Provide the (X, Y) coordinate of the cell's center where the given text is located.  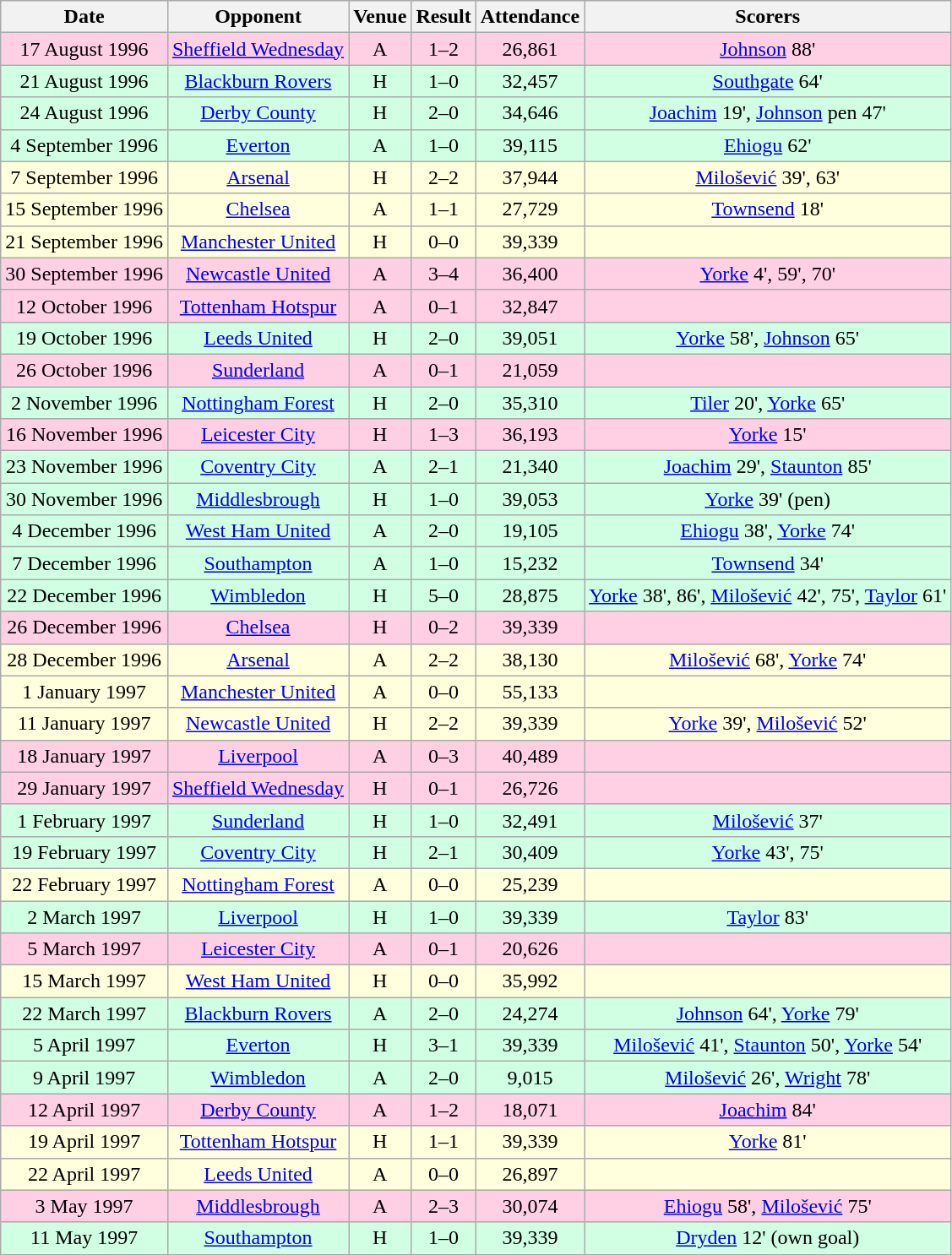
32,457 (530, 81)
4 December 1996 (84, 531)
Milošević 68', Yorke 74' (768, 660)
Opponent (258, 17)
0–2 (443, 627)
Johnson 88' (768, 49)
2 November 1996 (84, 403)
35,992 (530, 981)
0–3 (443, 756)
Yorke 38', 86', Milošević 42', 75', Taylor 61' (768, 595)
Yorke 4', 59', 70' (768, 274)
Milošević 37' (768, 820)
16 November 1996 (84, 435)
30,409 (530, 852)
11 January 1997 (84, 724)
18,071 (530, 1110)
12 April 1997 (84, 1110)
21 August 1996 (84, 81)
12 October 1996 (84, 306)
Venue (380, 17)
23 November 1996 (84, 467)
5 March 1997 (84, 949)
1–3 (443, 435)
Yorke 15' (768, 435)
9 April 1997 (84, 1078)
19,105 (530, 531)
32,847 (530, 306)
19 October 1996 (84, 338)
5 April 1997 (84, 1046)
22 April 1997 (84, 1174)
Tiler 20', Yorke 65' (768, 403)
15 September 1996 (84, 209)
25,239 (530, 884)
Yorke 43', 75' (768, 852)
37,944 (530, 177)
Ehiogu 38', Yorke 74' (768, 531)
26 October 1996 (84, 370)
3 May 1997 (84, 1206)
30 September 1996 (84, 274)
5–0 (443, 595)
7 September 1996 (84, 177)
Taylor 83' (768, 916)
15,232 (530, 563)
7 December 1996 (84, 563)
34,646 (530, 113)
Milošević 39', 63' (768, 177)
35,310 (530, 403)
22 December 1996 (84, 595)
30 November 1996 (84, 499)
Southgate 64' (768, 81)
Townsend 18' (768, 209)
22 March 1997 (84, 1013)
Townsend 34' (768, 563)
15 March 1997 (84, 981)
28,875 (530, 595)
2–3 (443, 1206)
1 January 1997 (84, 692)
20,626 (530, 949)
Scorers (768, 17)
28 December 1996 (84, 660)
Milošević 26', Wright 78' (768, 1078)
26,897 (530, 1174)
39,053 (530, 499)
3–1 (443, 1046)
17 August 1996 (84, 49)
24,274 (530, 1013)
22 February 1997 (84, 884)
19 February 1997 (84, 852)
21,059 (530, 370)
Yorke 39' (pen) (768, 499)
Result (443, 17)
55,133 (530, 692)
36,193 (530, 435)
Joachim 29', Staunton 85' (768, 467)
30,074 (530, 1206)
27,729 (530, 209)
Yorke 58', Johnson 65' (768, 338)
Yorke 39', Milošević 52' (768, 724)
Milošević 41', Staunton 50', Yorke 54' (768, 1046)
26 December 1996 (84, 627)
19 April 1997 (84, 1142)
39,115 (530, 145)
1 February 1997 (84, 820)
9,015 (530, 1078)
26,726 (530, 788)
38,130 (530, 660)
Yorke 81' (768, 1142)
Joachim 84' (768, 1110)
3–4 (443, 274)
32,491 (530, 820)
4 September 1996 (84, 145)
21 September 1996 (84, 242)
40,489 (530, 756)
29 January 1997 (84, 788)
39,051 (530, 338)
2 March 1997 (84, 916)
Date (84, 17)
26,861 (530, 49)
Dryden 12' (own goal) (768, 1238)
36,400 (530, 274)
Ehiogu 58', Milošević 75' (768, 1206)
Joachim 19', Johnson pen 47' (768, 113)
18 January 1997 (84, 756)
11 May 1997 (84, 1238)
21,340 (530, 467)
24 August 1996 (84, 113)
Ehiogu 62' (768, 145)
Johnson 64', Yorke 79' (768, 1013)
Attendance (530, 17)
